Detect which cell encompasses the target text, then output its [X, Y] center coordinate. 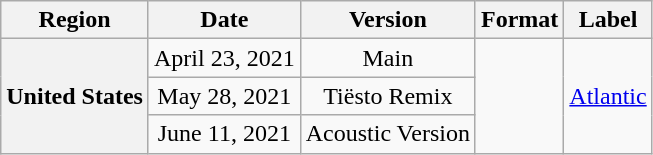
Date [224, 20]
Atlantic [608, 96]
April 23, 2021 [224, 58]
June 11, 2021 [224, 134]
Tiësto Remix [388, 96]
Main [388, 58]
May 28, 2021 [224, 96]
Format [519, 20]
Version [388, 20]
Region [75, 20]
United States [75, 96]
Label [608, 20]
Acoustic Version [388, 134]
